Locate the cell with the specified text and output its (X, Y) center coordinate. 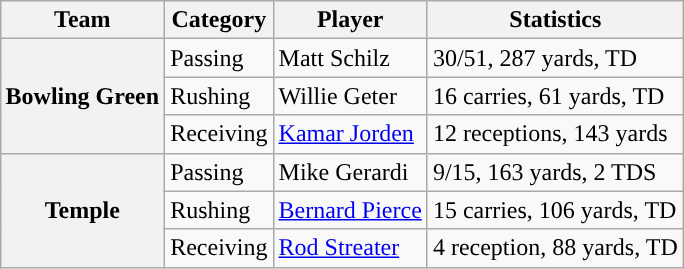
Willie Geter (350, 96)
Rod Streater (350, 248)
Matt Schilz (350, 58)
Bernard Pierce (350, 210)
Kamar Jorden (350, 134)
Statistics (555, 20)
4 reception, 88 yards, TD (555, 248)
Player (350, 20)
Bowling Green (82, 96)
16 carries, 61 yards, TD (555, 96)
30/51, 287 yards, TD (555, 58)
Team (82, 20)
15 carries, 106 yards, TD (555, 210)
Mike Gerardi (350, 172)
9/15, 163 yards, 2 TDS (555, 172)
12 receptions, 143 yards (555, 134)
Category (219, 20)
Temple (82, 210)
